Detect which cell encompasses the target text, then output its (X, Y) center coordinate. 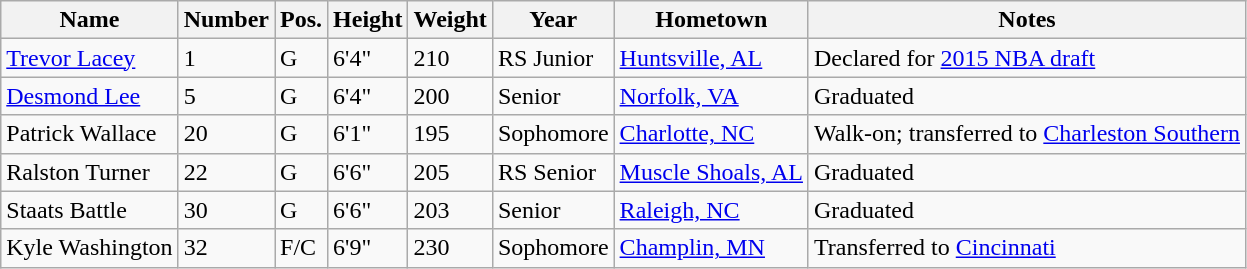
Name (90, 20)
203 (450, 210)
Huntsville, AL (711, 58)
1 (226, 58)
Transferred to Cincinnati (1026, 248)
Weight (450, 20)
Declared for 2015 NBA draft (1026, 58)
Pos. (300, 20)
Trevor Lacey (90, 58)
Desmond Lee (90, 96)
Kyle Washington (90, 248)
205 (450, 172)
210 (450, 58)
RS Junior (553, 58)
6'1" (368, 134)
200 (450, 96)
Notes (1026, 20)
Champlin, MN (711, 248)
Charlotte, NC (711, 134)
Patrick Wallace (90, 134)
20 (226, 134)
Walk-on; transferred to Charleston Southern (1026, 134)
Staats Battle (90, 210)
195 (450, 134)
F/C (300, 248)
32 (226, 248)
Year (553, 20)
Raleigh, NC (711, 210)
5 (226, 96)
Norfolk, VA (711, 96)
230 (450, 248)
22 (226, 172)
Hometown (711, 20)
30 (226, 210)
Ralston Turner (90, 172)
Number (226, 20)
Height (368, 20)
RS Senior (553, 172)
Muscle Shoals, AL (711, 172)
6'9" (368, 248)
